Return the [x, y] coordinate for the center point of the cell that contains the specified text.  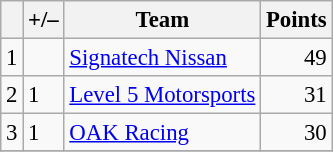
Level 5 Motorsports [162, 95]
Signatech Nissan [162, 58]
30 [296, 133]
+/– [44, 20]
Points [296, 20]
31 [296, 95]
49 [296, 58]
3 [12, 133]
Team [162, 20]
2 [12, 95]
OAK Racing [162, 133]
